Determine the (x, y) coordinate at the center of the cell enclosing the given text.  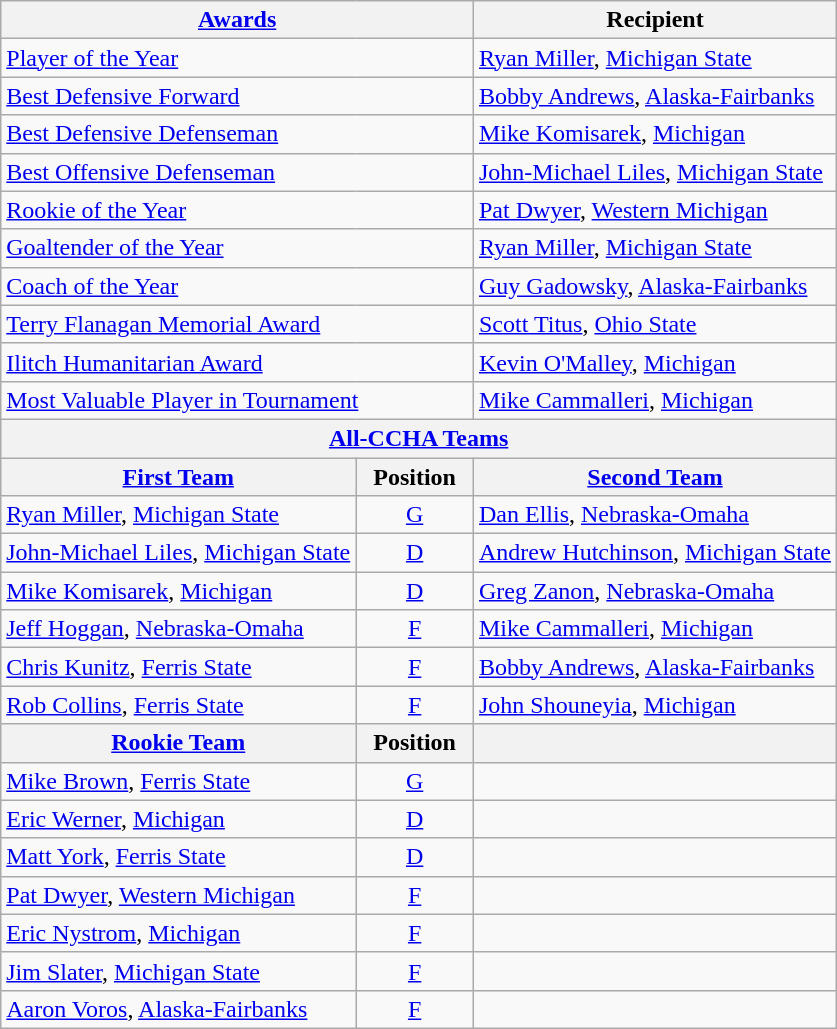
Rookie Team (178, 743)
Jim Slater, Michigan State (178, 971)
Best Offensive Defenseman (238, 172)
Best Defensive Defenseman (238, 134)
Most Valuable Player in Tournament (238, 400)
Greg Zanon, Nebraska-Omaha (654, 591)
Eric Werner, Michigan (178, 819)
First Team (178, 477)
Terry Flanagan Memorial Award (238, 324)
Rookie of the Year (238, 210)
Guy Gadowsky, Alaska-Fairbanks (654, 286)
Coach of the Year (238, 286)
Dan Ellis, Nebraska-Omaha (654, 515)
Goaltender of the Year (238, 248)
Andrew Hutchinson, Michigan State (654, 553)
Matt York, Ferris State (178, 857)
Chris Kunitz, Ferris State (178, 667)
Awards (238, 20)
John Shouneyia, Michigan (654, 705)
Recipient (654, 20)
Rob Collins, Ferris State (178, 705)
Eric Nystrom, Michigan (178, 933)
Aaron Voros, Alaska-Fairbanks (178, 1009)
Kevin O'Malley, Michigan (654, 362)
Player of the Year (238, 58)
Best Defensive Forward (238, 96)
All-CCHA Teams (419, 438)
Scott Titus, Ohio State (654, 324)
Jeff Hoggan, Nebraska-Omaha (178, 629)
Second Team (654, 477)
Ilitch Humanitarian Award (238, 362)
Mike Brown, Ferris State (178, 781)
